For the text-containing cell, return its midpoint in (X, Y) coordinate format. 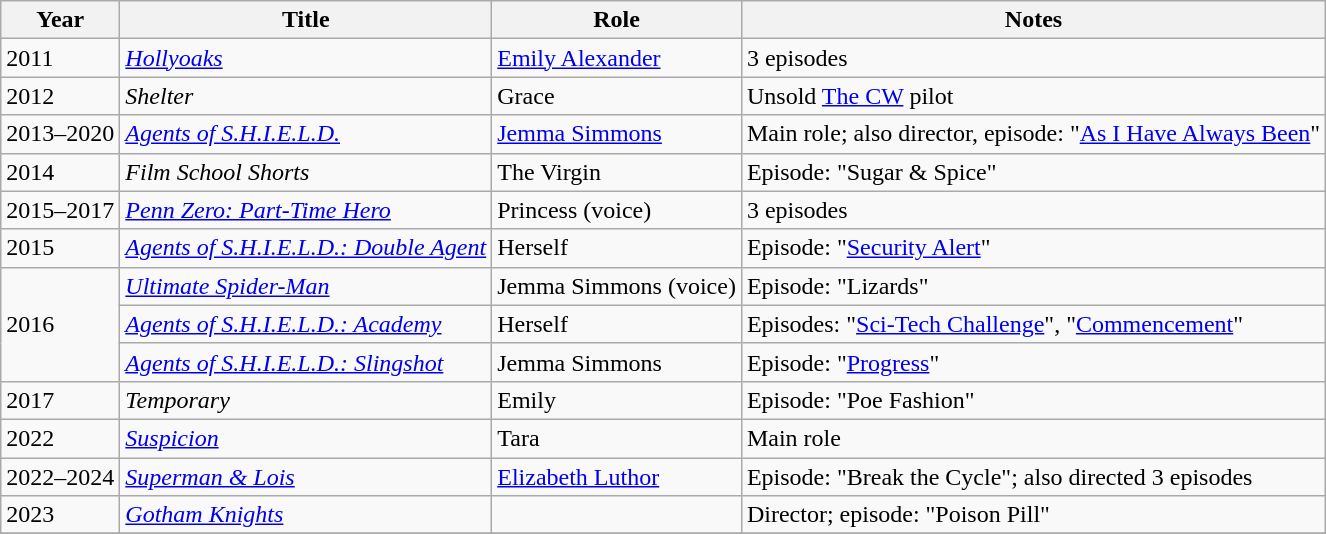
Episode: "Break the Cycle"; also directed 3 episodes (1033, 477)
Title (306, 20)
Main role; also director, episode: "As I Have Always Been" (1033, 134)
Agents of S.H.I.E.L.D. (306, 134)
Episodes: "Sci-Tech Challenge", "Commencement" (1033, 324)
2011 (60, 58)
Emily Alexander (617, 58)
Suspicion (306, 438)
Jemma Simmons (voice) (617, 286)
Main role (1033, 438)
2015–2017 (60, 210)
2015 (60, 248)
Agents of S.H.I.E.L.D.: Slingshot (306, 362)
2016 (60, 324)
Episode: "Progress" (1033, 362)
Ultimate Spider-Man (306, 286)
2017 (60, 400)
Notes (1033, 20)
The Virgin (617, 172)
Role (617, 20)
Superman & Lois (306, 477)
Year (60, 20)
Agents of S.H.I.E.L.D.: Academy (306, 324)
2012 (60, 96)
Agents of S.H.I.E.L.D.: Double Agent (306, 248)
Episode: "Lizards" (1033, 286)
Temporary (306, 400)
Unsold The CW pilot (1033, 96)
Elizabeth Luthor (617, 477)
Film School Shorts (306, 172)
Gotham Knights (306, 515)
Tara (617, 438)
Episode: "Security Alert" (1033, 248)
Director; episode: "Poison Pill" (1033, 515)
Hollyoaks (306, 58)
2023 (60, 515)
Penn Zero: Part-Time Hero (306, 210)
2022 (60, 438)
2022–2024 (60, 477)
Shelter (306, 96)
Emily (617, 400)
Episode: "Poe Fashion" (1033, 400)
Grace (617, 96)
2014 (60, 172)
Episode: "Sugar & Spice" (1033, 172)
2013–2020 (60, 134)
Princess (voice) (617, 210)
